For the text-containing cell, return its midpoint in (x, y) coordinate format. 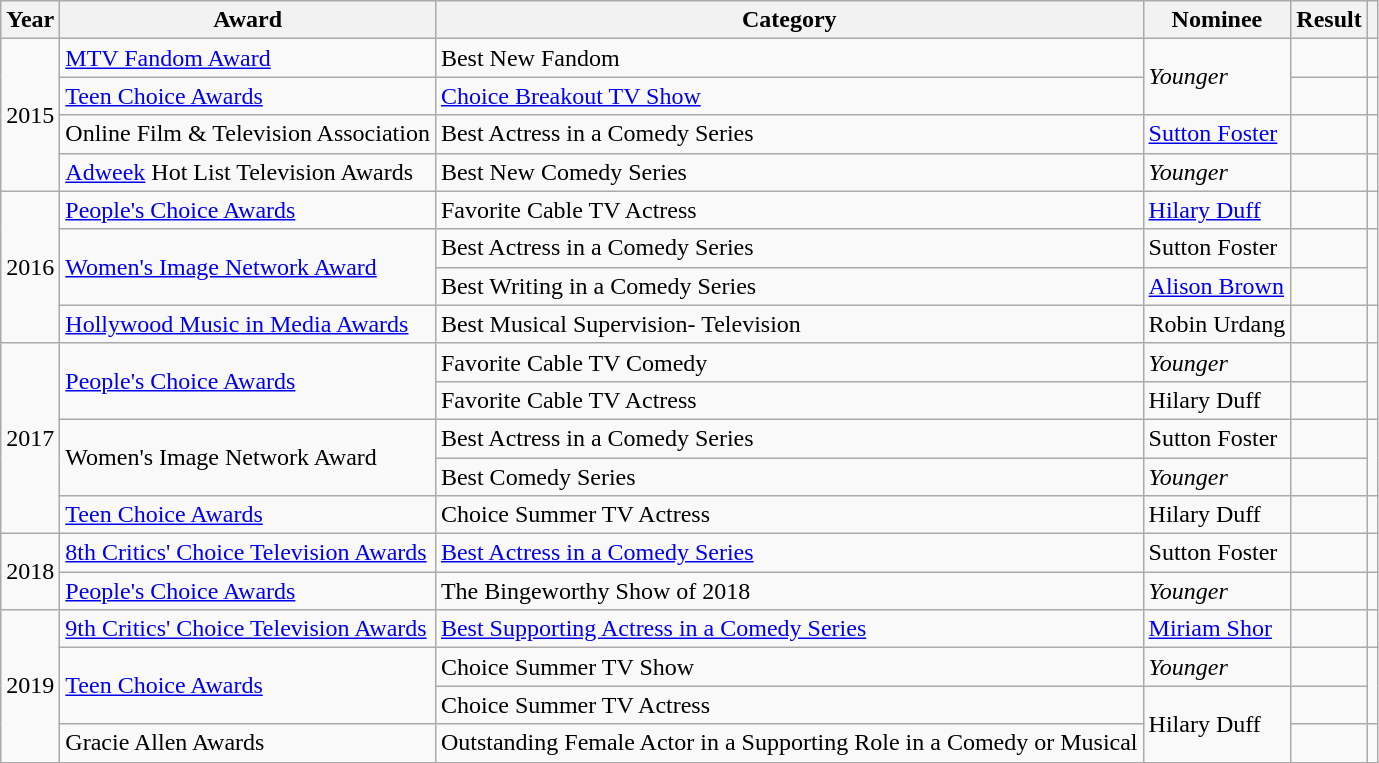
Best Comedy Series (789, 477)
Best Writing in a Comedy Series (789, 286)
Category (789, 20)
2015 (30, 115)
Alison Brown (1217, 286)
Outstanding Female Actor in a Supporting Role in a Comedy or Musical (789, 743)
Best New Comedy Series (789, 172)
Hollywood Music in Media Awards (248, 324)
Online Film & Television Association (248, 134)
Gracie Allen Awards (248, 743)
2017 (30, 438)
Robin Urdang (1217, 324)
Best Musical Supervision- Television (789, 324)
8th Critics' Choice Television Awards (248, 553)
Choice Summer TV Show (789, 667)
Adweek Hot List Television Awards (248, 172)
Nominee (1217, 20)
Best New Fandom (789, 58)
Favorite Cable TV Comedy (789, 362)
Miriam Shor (1217, 629)
2019 (30, 686)
Year (30, 20)
The Bingeworthy Show of 2018 (789, 591)
Best Supporting Actress in a Comedy Series (789, 629)
2018 (30, 572)
9th Critics' Choice Television Awards (248, 629)
MTV Fandom Award (248, 58)
2016 (30, 267)
Result (1329, 20)
Choice Breakout TV Show (789, 96)
Award (248, 20)
